For the text-containing cell, return its midpoint in [x, y] coordinate format. 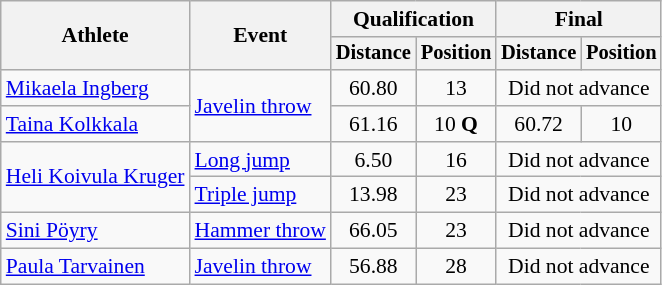
Event [260, 36]
13 [456, 88]
10 [621, 124]
28 [456, 267]
61.16 [374, 124]
Hammer throw [260, 231]
Long jump [260, 160]
Qualification [414, 19]
56.88 [374, 267]
16 [456, 160]
Taina Kolkkala [96, 124]
60.80 [374, 88]
Athlete [96, 36]
13.98 [374, 195]
Mikaela Ingberg [96, 88]
10 Q [456, 124]
Final [578, 19]
Sini Pöyry [96, 231]
Paula Tarvainen [96, 267]
60.72 [538, 124]
6.50 [374, 160]
Heli Koivula Kruger [96, 178]
66.05 [374, 231]
Triple jump [260, 195]
